Search for the cell housing the specified text and yield its (X, Y) center coordinate. 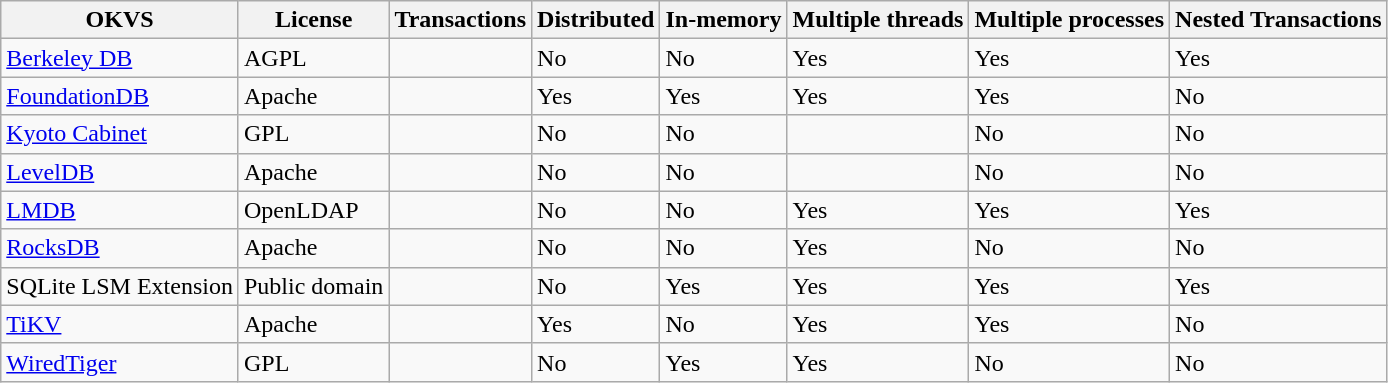
Distributed (596, 20)
Kyoto Cabinet (120, 134)
Multiple processes (1070, 20)
AGPL (313, 58)
In-memory (724, 20)
FoundationDB (120, 96)
Nested Transactions (1279, 20)
WiredTiger (120, 362)
OpenLDAP (313, 210)
Public domain (313, 286)
SQLite LSM Extension (120, 286)
TiKV (120, 324)
Multiple threads (878, 20)
License (313, 20)
Transactions (460, 20)
RocksDB (120, 248)
OKVS (120, 20)
LevelDB (120, 172)
Berkeley DB (120, 58)
LMDB (120, 210)
